Determine the (X, Y) coordinate at the center of the cell enclosing the given text.  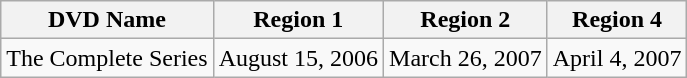
Region 4 (617, 20)
April 4, 2007 (617, 58)
March 26, 2007 (466, 58)
Region 2 (466, 20)
The Complete Series (107, 58)
Region 1 (298, 20)
August 15, 2006 (298, 58)
DVD Name (107, 20)
